Find where the given text appears and provide that cell's center as (x, y) coordinate. 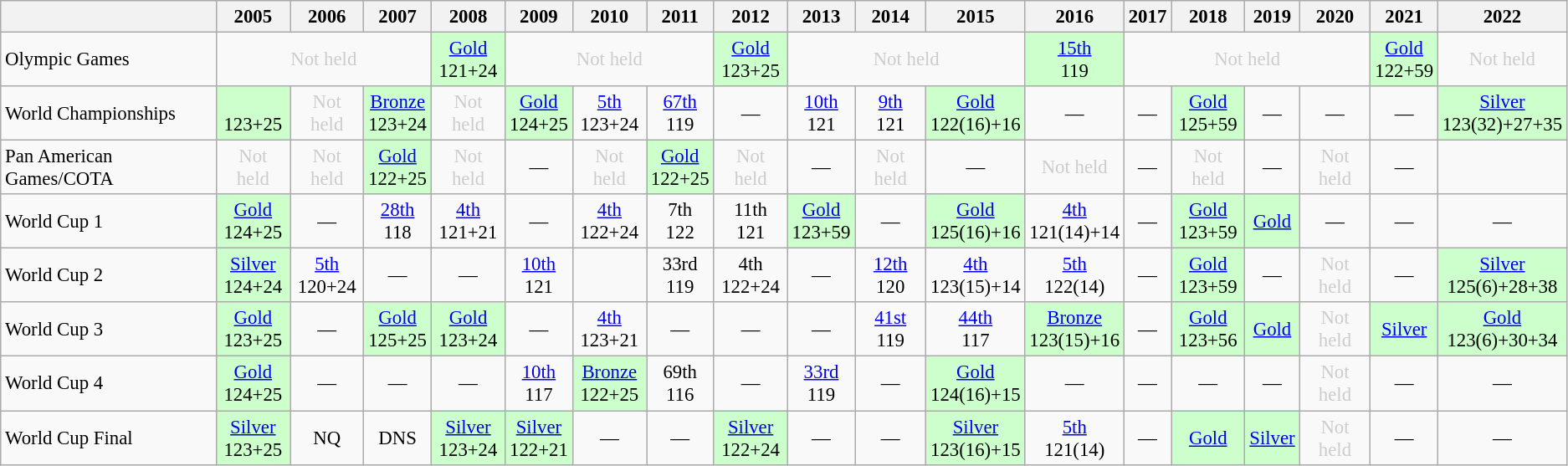
4th 122+24 (751, 276)
2008 (468, 17)
Gold125(16)+16 (976, 221)
Olympic Games (109, 60)
2022 (1502, 17)
2009 (539, 17)
2005 (253, 17)
Gold122(16)+16 (976, 114)
Silver123+25 (253, 438)
5th122(14) (1074, 276)
2017 (1147, 17)
2020 (1335, 17)
2010 (609, 17)
2011 (679, 17)
Pan American Games/COTA (109, 167)
2006 (327, 17)
Gold123+56 (1208, 330)
4th123(15)+14 (976, 276)
67th119 (679, 114)
Bronze122+25 (609, 383)
11th 121 (751, 221)
2007 (397, 17)
Silver122+21 (539, 438)
World Cup 2 (109, 276)
Gold125+25 (397, 330)
5th123+24 (609, 114)
4th123+21 (609, 330)
World Cup 3 (109, 330)
2015 (976, 17)
Silver122+24 (751, 438)
33rd 119 (679, 276)
Gold125+59 (1208, 114)
33rd119 (821, 383)
Gold123+24 (468, 330)
28th118 (397, 221)
9th121 (890, 114)
NQ (327, 438)
5th121(14) (1074, 438)
Silver125(6)+28+38 (1502, 276)
2014 (890, 17)
44th117 (976, 330)
15th119 (1074, 60)
2012 (751, 17)
4th121(14)+14 (1074, 221)
Bronze123+24 (397, 114)
Gold121+24 (468, 60)
4th121+21 (468, 221)
5th120+24 (327, 276)
123+25 (253, 114)
2019 (1272, 17)
World Cup 4 (109, 383)
Silver123(32)+27+35 (1502, 114)
Gold122+59 (1404, 60)
41st119 (890, 330)
12th120 (890, 276)
4th122+24 (609, 221)
World Championships (109, 114)
2016 (1074, 17)
Silver123(16)+15 (976, 438)
2018 (1208, 17)
Bronze123(15)+16 (1074, 330)
DNS (397, 438)
Silver124+24 (253, 276)
World Cup 1 (109, 221)
69th 116 (679, 383)
Silver123+24 (468, 438)
Gold123(6)+30+34 (1502, 330)
7th 122 (679, 221)
2013 (821, 17)
10th117 (539, 383)
Gold124(16)+15 (976, 383)
2021 (1404, 17)
World Cup Final (109, 438)
